Identify which cell holds the provided text, then report its [x, y] central coordinate. 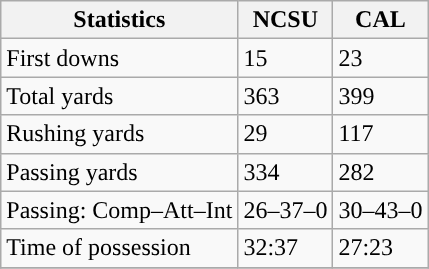
Rushing yards [120, 134]
23 [380, 58]
399 [380, 96]
Statistics [120, 20]
27:23 [380, 248]
15 [286, 58]
32:37 [286, 248]
NCSU [286, 20]
117 [380, 134]
26–37–0 [286, 210]
282 [380, 172]
First downs [120, 58]
Passing: Comp–Att–Int [120, 210]
CAL [380, 20]
363 [286, 96]
Total yards [120, 96]
Passing yards [120, 172]
Time of possession [120, 248]
29 [286, 134]
30–43–0 [380, 210]
334 [286, 172]
